Determine the (x, y) coordinate at the center of the cell enclosing the given text.  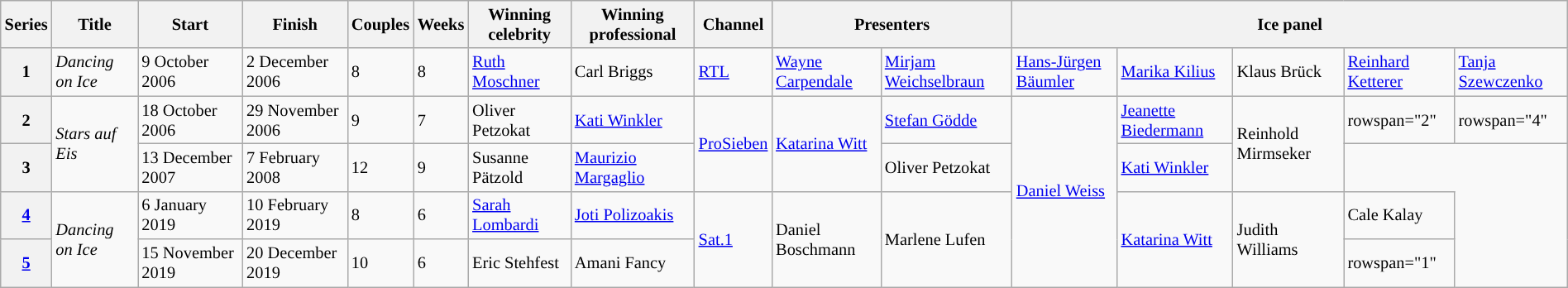
2 December 2006 (294, 72)
Susanne Pätzold (519, 167)
12 (380, 167)
Stefan Gödde (946, 120)
Finish (294, 24)
3 (26, 167)
5 (26, 263)
Daniel Weiss (1065, 192)
Ruth Moschner (519, 72)
Presenters (892, 24)
Cale Kalay (1399, 215)
Marlene Lufen (946, 238)
13 December 2007 (190, 167)
7 (441, 120)
Weeks (441, 24)
Winning celebrity (519, 24)
Channel (733, 24)
6 January 2019 (190, 215)
Eric Stehfest (519, 263)
Start (190, 24)
Sat.1 (733, 238)
2 (26, 120)
RTL (733, 72)
Tanja Szewczenko (1512, 72)
Jeanette Biedermann (1175, 120)
29 November 2006 (294, 120)
Winning professional (633, 24)
Stars auf Eis (95, 144)
4 (26, 215)
Amani Fancy (633, 263)
Reinhold Mirmseker (1288, 144)
Hans-Jürgen Bäumler (1065, 72)
Sarah Lombardi (519, 215)
10 February 2019 (294, 215)
rowspan="1" (1399, 263)
7 February 2008 (294, 167)
20 December 2019 (294, 263)
Daniel Boschmann (826, 238)
Wayne Carpendale (826, 72)
1 (26, 72)
Reinhard Ketterer (1399, 72)
15 November 2019 (190, 263)
Series (26, 24)
Marika Kilius (1175, 72)
Maurizio Margaglio (633, 167)
ProSieben (733, 144)
Couples (380, 24)
rowspan="2" (1399, 120)
rowspan="4" (1512, 120)
18 October 2006 (190, 120)
Mirjam Weichselbraun (946, 72)
Carl Briggs (633, 72)
Klaus Brück (1288, 72)
Ice panel (1290, 24)
Joti Polizoakis (633, 215)
Judith Williams (1288, 238)
Title (95, 24)
9 October 2006 (190, 72)
10 (380, 263)
